From the cell containing the given text, extract its center point as (x, y) coordinate. 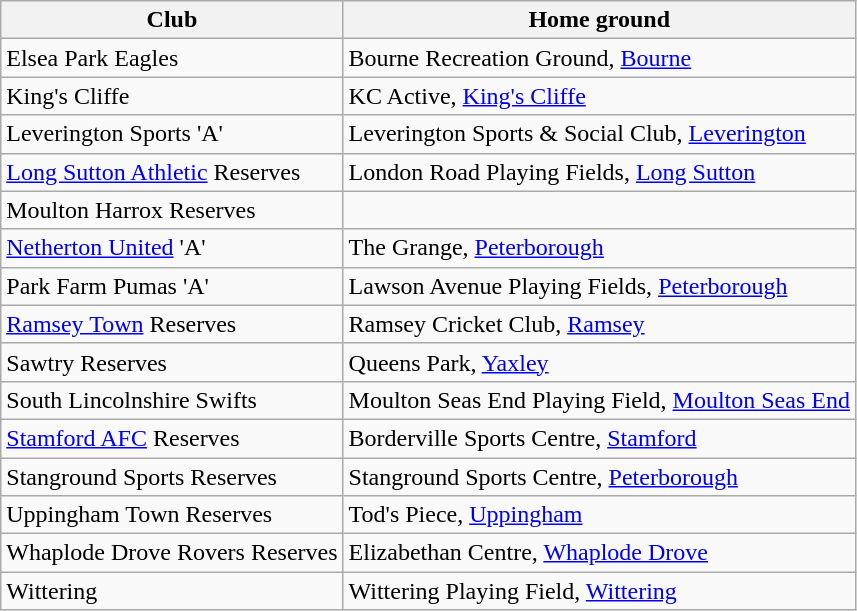
Stamford AFC Reserves (172, 438)
Moulton Harrox Reserves (172, 210)
Uppingham Town Reserves (172, 515)
Moulton Seas End Playing Field, Moulton Seas End (599, 400)
Tod's Piece, Uppingham (599, 515)
Sawtry Reserves (172, 362)
The Grange, Peterborough (599, 248)
Elsea Park Eagles (172, 58)
Long Sutton Athletic Reserves (172, 172)
Leverington Sports & Social Club, Leverington (599, 134)
Whaplode Drove Rovers Reserves (172, 553)
KC Active, King's Cliffe (599, 96)
Stanground Sports Reserves (172, 477)
Leverington Sports 'A' (172, 134)
Ramsey Town Reserves (172, 324)
Club (172, 20)
Queens Park, Yaxley (599, 362)
Ramsey Cricket Club, Ramsey (599, 324)
Borderville Sports Centre, Stamford (599, 438)
Stanground Sports Centre, Peterborough (599, 477)
King's Cliffe (172, 96)
Park Farm Pumas 'A' (172, 286)
Elizabethan Centre, Whaplode Drove (599, 553)
Lawson Avenue Playing Fields, Peterborough (599, 286)
Bourne Recreation Ground, Bourne (599, 58)
Netherton United 'A' (172, 248)
Home ground (599, 20)
South Lincolnshire Swifts (172, 400)
London Road Playing Fields, Long Sutton (599, 172)
Wittering Playing Field, Wittering (599, 591)
Wittering (172, 591)
